Capture the cell that displays the provided text and extract its (x, y) central coordinate. 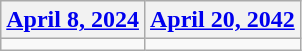
April 20, 2042 (222, 20)
April 8, 2024 (73, 20)
